Locate the cell with the specified text and output its [X, Y] center coordinate. 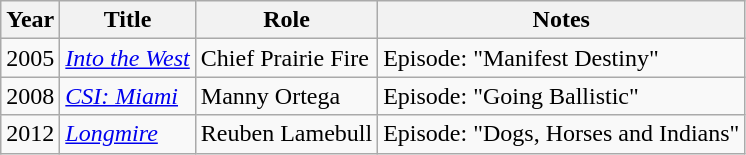
Manny Ortega [286, 96]
Episode: "Manifest Destiny" [562, 58]
2005 [30, 58]
Notes [562, 20]
Title [128, 20]
Longmire [128, 134]
Episode: "Going Ballistic" [562, 96]
Chief Prairie Fire [286, 58]
Role [286, 20]
2012 [30, 134]
CSI: Miami [128, 96]
Year [30, 20]
Reuben Lamebull [286, 134]
Episode: "Dogs, Horses and Indians" [562, 134]
Into the West [128, 58]
2008 [30, 96]
